Locate the cell with the specified text and output its (x, y) center coordinate. 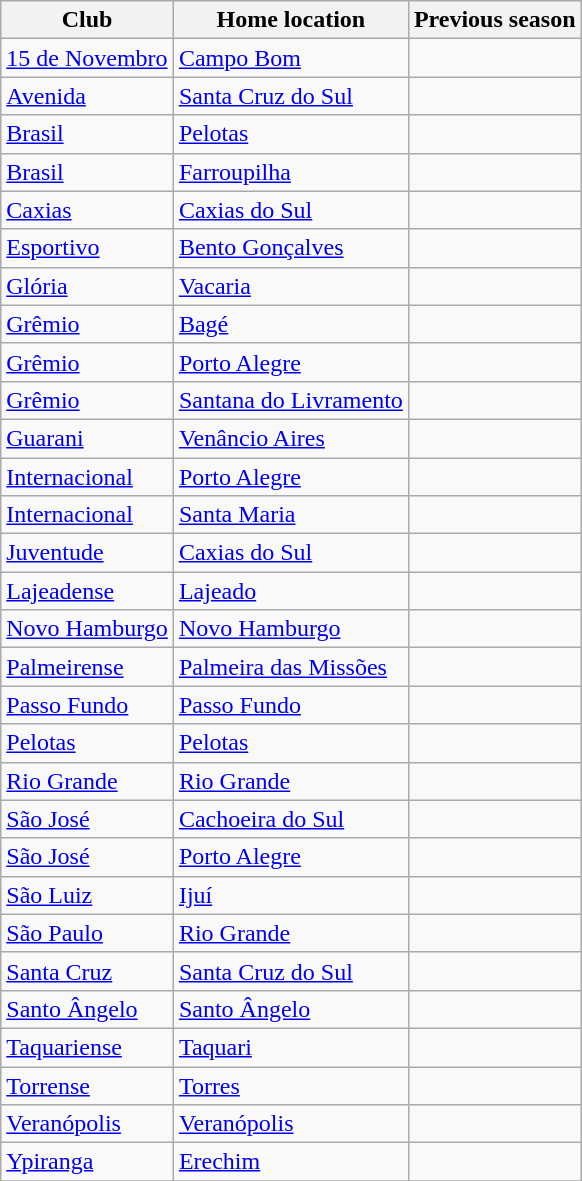
Santa Cruz (88, 971)
15 de Novembro (88, 58)
Esportivo (88, 248)
São Paulo (88, 933)
Torres (290, 1085)
Ypiranga (88, 1162)
Palmeirense (88, 667)
Santa Maria (290, 515)
São Luiz (88, 895)
Cachoeira do Sul (290, 819)
Lajeado (290, 591)
Previous season (494, 20)
Glória (88, 286)
Bento Gonçalves (290, 248)
Taquari (290, 1047)
Bagé (290, 324)
Farroupilha (290, 172)
Palmeira das Missões (290, 667)
Caxias (88, 210)
Lajeadense (88, 591)
Club (88, 20)
Home location (290, 20)
Ijuí (290, 895)
Taquariense (88, 1047)
Campo Bom (290, 58)
Erechim (290, 1162)
Avenida (88, 96)
Santana do Livramento (290, 400)
Juventude (88, 553)
Vacaria (290, 286)
Venâncio Aires (290, 438)
Guarani (88, 438)
Torrense (88, 1085)
